Scan for the cell matching the given text and deliver its (X, Y) coordinate at center. 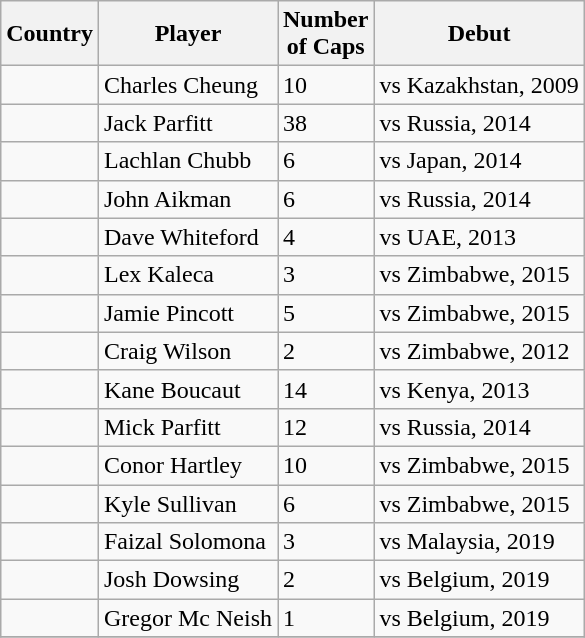
38 (326, 123)
Faizal Solomona (188, 542)
vs Zimbabwe, 2012 (479, 351)
Gregor Mc Neish (188, 618)
Lachlan Chubb (188, 161)
1 (326, 618)
vs UAE, 2013 (479, 237)
Craig Wilson (188, 351)
Debut (479, 34)
vs Kenya, 2013 (479, 389)
Mick Parfitt (188, 427)
12 (326, 427)
Kyle Sullivan (188, 503)
Josh Dowsing (188, 580)
Conor Hartley (188, 465)
Charles Cheung (188, 85)
Dave Whiteford (188, 237)
4 (326, 237)
Jack Parfitt (188, 123)
vs Kazakhstan, 2009 (479, 85)
Country (50, 34)
Kane Boucaut (188, 389)
John Aikman (188, 199)
Numberof Caps (326, 34)
5 (326, 313)
Player (188, 34)
14 (326, 389)
Lex Kaleca (188, 275)
vs Japan, 2014 (479, 161)
Jamie Pincott (188, 313)
vs Malaysia, 2019 (479, 542)
